Extract the [x, y] coordinate from the center of the cell holding the provided text.  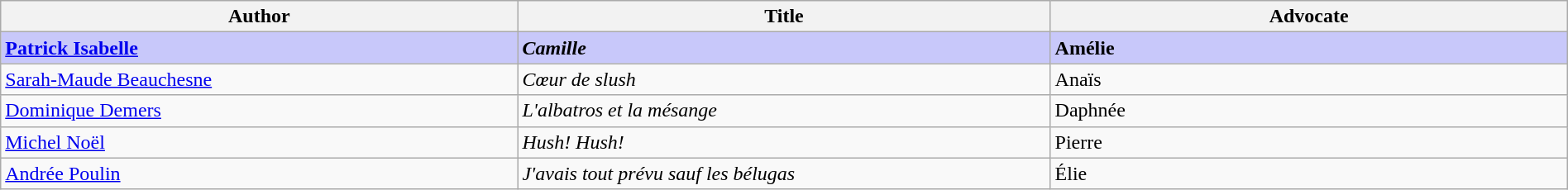
Camille [784, 48]
Sarah-Maude Beauchesne [260, 79]
Andrée Poulin [260, 173]
Élie [1308, 173]
Anaïs [1308, 79]
Dominique Demers [260, 111]
Amélie [1308, 48]
J'avais tout prévu sauf les bélugas [784, 173]
Patrick Isabelle [260, 48]
Michel Noël [260, 142]
Daphnée [1308, 111]
Author [260, 17]
Hush! Hush! [784, 142]
Cœur de slush [784, 79]
Advocate [1308, 17]
L'albatros et la mésange [784, 111]
Pierre [1308, 142]
Title [784, 17]
